Pinpoint the cell where the given text exists, returning its [x, y] midpoint coordinate. 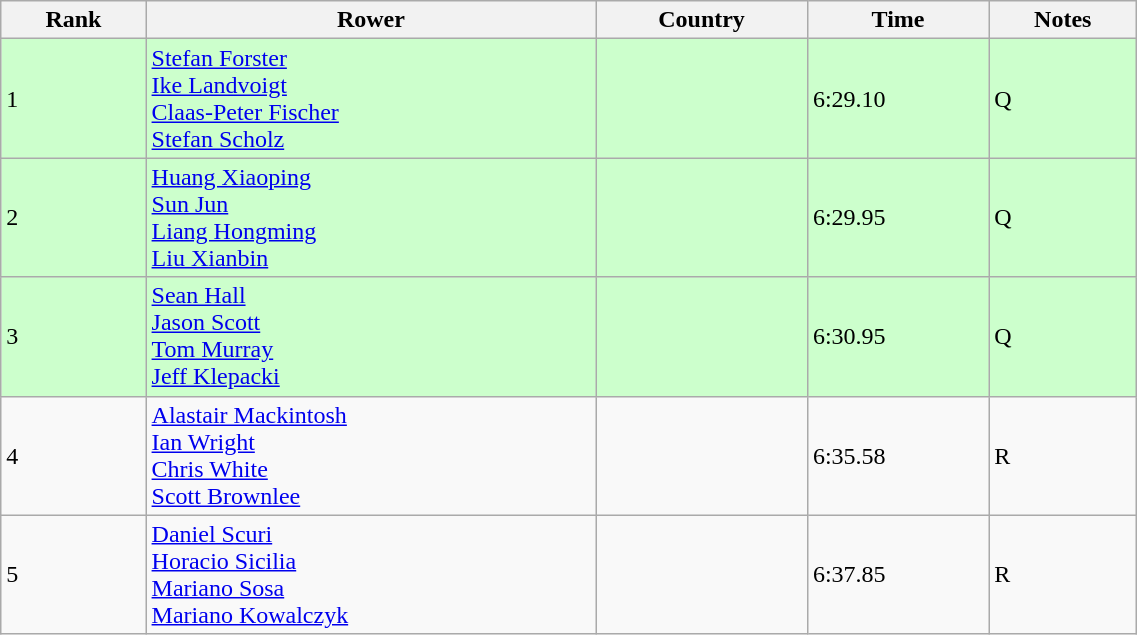
6:30.95 [898, 336]
6:35.58 [898, 456]
6:29.95 [898, 218]
Alastair MackintoshIan WrightChris WhiteScott Brownlee [371, 456]
Rank [74, 20]
Notes [1063, 20]
6:29.10 [898, 98]
4 [74, 456]
Country [702, 20]
2 [74, 218]
Rower [371, 20]
6:37.85 [898, 574]
Time [898, 20]
5 [74, 574]
Stefan ForsterIke LandvoigtClaas-Peter FischerStefan Scholz [371, 98]
Daniel ScuriHoracio SiciliaMariano SosaMariano Kowalczyk [371, 574]
1 [74, 98]
Huang XiaopingSun JunLiang HongmingLiu Xianbin [371, 218]
Sean HallJason ScottTom MurrayJeff Klepacki [371, 336]
3 [74, 336]
